Return the (X, Y) coordinate for the center point of the cell that contains the specified text.  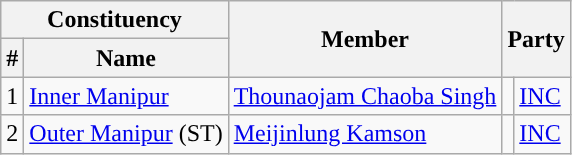
Constituency (114, 20)
Member (365, 39)
# (12, 58)
Meijinlung Kamson (365, 134)
Party (536, 39)
Inner Manipur (126, 96)
Name (126, 58)
Outer Manipur (ST) (126, 134)
1 (12, 96)
2 (12, 134)
Thounaojam Chaoba Singh (365, 96)
